Extract the (x, y) coordinate from the center of the cell holding the provided text.  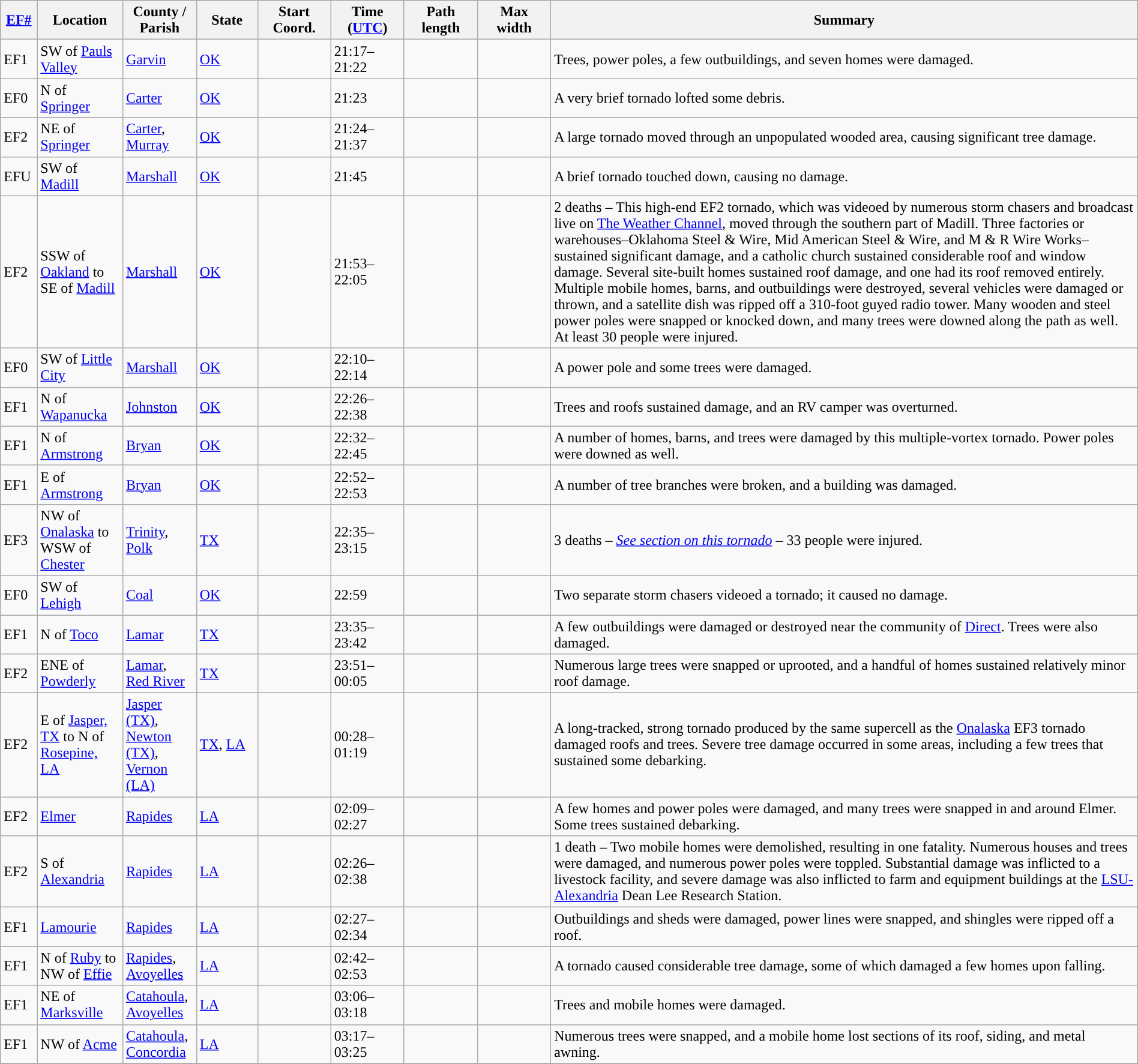
E of Jasper, TX to N of Rosepine, LA (80, 745)
Lamar, Red River (160, 673)
A very brief tornado lofted some debris. (844, 98)
E of Armstrong (80, 485)
Catahoula, Avoyelles (160, 1005)
Two separate storm chasers videoed a tornado; it caused no damage. (844, 595)
Path length (441, 20)
Trees, power poles, a few outbuildings, and seven homes were damaged. (844, 59)
Lamourie (80, 927)
Numerous large trees were snapped or uprooted, and a handful of homes sustained relatively minor roof damage. (844, 673)
Coal (160, 595)
02:26–02:38 (367, 871)
Elmer (80, 816)
Summary (844, 20)
S of Alexandria (80, 871)
SW of Pauls Valley (80, 59)
Trees and roofs sustained damage, and an RV camper was overturned. (844, 407)
21:53–22:05 (367, 272)
Lamar (160, 634)
A power pole and some trees were damaged. (844, 367)
A number of tree branches were broken, and a building was damaged. (844, 485)
02:27–02:34 (367, 927)
03:06–03:18 (367, 1005)
22:35–23:15 (367, 540)
02:09–02:27 (367, 816)
Johnston (160, 407)
Time (UTC) (367, 20)
Location (80, 20)
Jasper (TX), Newton (TX), Vernon (LA) (160, 745)
Catahoula, Concordia (160, 1044)
N of Toco (80, 634)
SSW of Oakland to SE of Madill (80, 272)
Numerous trees were snapped, and a mobile home lost sections of its roof, siding, and metal awning. (844, 1044)
A few outbuildings were damaged or destroyed near the community of Direct. Trees were also damaged. (844, 634)
N of Wapanucka (80, 407)
NW of Onalaska to WSW of Chester (80, 540)
Start Coord. (294, 20)
22:32–22:45 (367, 445)
21:24–21:37 (367, 137)
A large tornado moved through an unpopulated wooded area, causing significant tree damage. (844, 137)
SW of Lehigh (80, 595)
A brief tornado touched down, causing no damage. (844, 176)
Outbuildings and sheds were damaged, power lines were snapped, and shingles were ripped off a roof. (844, 927)
Carter (160, 98)
EF# (19, 20)
TX, LA (227, 745)
Trinity, Polk (160, 540)
Carter, Murray (160, 137)
22:52–22:53 (367, 485)
21:17–21:22 (367, 59)
NE of Marksville (80, 1005)
SW of Madill (80, 176)
ENE of Powderly (80, 673)
A number of homes, barns, and trees were damaged by this multiple-vortex tornado. Power poles were downed as well. (844, 445)
N of Springer (80, 98)
NW of Acme (80, 1044)
22:26–22:38 (367, 407)
02:42–02:53 (367, 966)
Garvin (160, 59)
21:23 (367, 98)
23:35–23:42 (367, 634)
22:59 (367, 595)
23:51–00:05 (367, 673)
Rapides, Avoyelles (160, 966)
22:10–22:14 (367, 367)
County / Parish (160, 20)
N of Armstrong (80, 445)
00:28–01:19 (367, 745)
Max width (514, 20)
21:45 (367, 176)
NE of Springer (80, 137)
EF3 (19, 540)
Trees and mobile homes were damaged. (844, 1005)
SW of Little City (80, 367)
A tornado caused considerable tree damage, some of which damaged a few homes upon falling. (844, 966)
EFU (19, 176)
State (227, 20)
N of Ruby to NW of Effie (80, 966)
03:17–03:25 (367, 1044)
3 deaths – See section on this tornado – 33 people were injured. (844, 540)
A few homes and power poles were damaged, and many trees were snapped in and around Elmer. Some trees sustained debarking. (844, 816)
